Provide the [X, Y] coordinate of the cell's center where the given text is located.  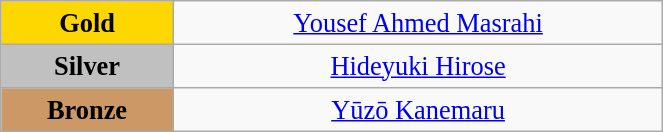
Hideyuki Hirose [418, 66]
Yousef Ahmed Masrahi [418, 22]
Silver [88, 66]
Gold [88, 22]
Bronze [88, 109]
Yūzō Kanemaru [418, 109]
